Extract the (X, Y) coordinate from the center of the cell holding the provided text.  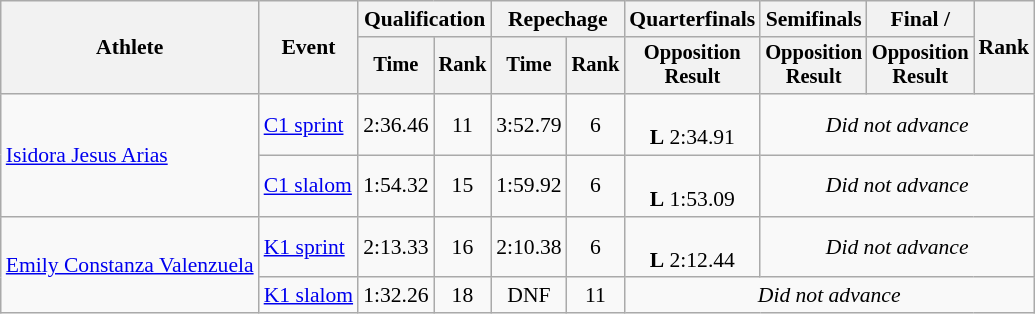
Final / (920, 19)
2:36.46 (396, 124)
Quarterfinals (692, 19)
2:10.38 (528, 248)
Semifinals (814, 19)
L 2:34.91 (692, 124)
L 2:12.44 (692, 248)
C1 sprint (308, 124)
Event (308, 48)
C1 slalom (308, 186)
15 (463, 186)
1:32.26 (396, 296)
1:59.92 (528, 186)
K1 sprint (308, 248)
Qualification (424, 19)
Emily Constanza Valenzuela (130, 266)
Repechage (558, 19)
Isidora Jesus Arias (130, 155)
Athlete (130, 48)
3:52.79 (528, 124)
L 1:53.09 (692, 186)
2:13.33 (396, 248)
DNF (528, 296)
16 (463, 248)
K1 slalom (308, 296)
18 (463, 296)
1:54.32 (396, 186)
